Return (X, Y) of the center of cell containing provided text 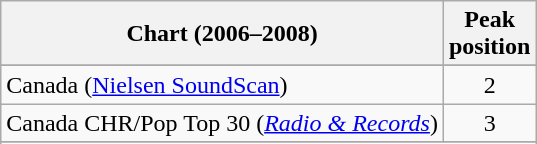
Canada CHR/Pop Top 30 (Radio & Records) (222, 123)
2 (489, 85)
3 (489, 123)
Peakposition (489, 34)
Canada (Nielsen SoundScan) (222, 85)
Chart (2006–2008) (222, 34)
